Detect which cell encompasses the target text, then output its [X, Y] center coordinate. 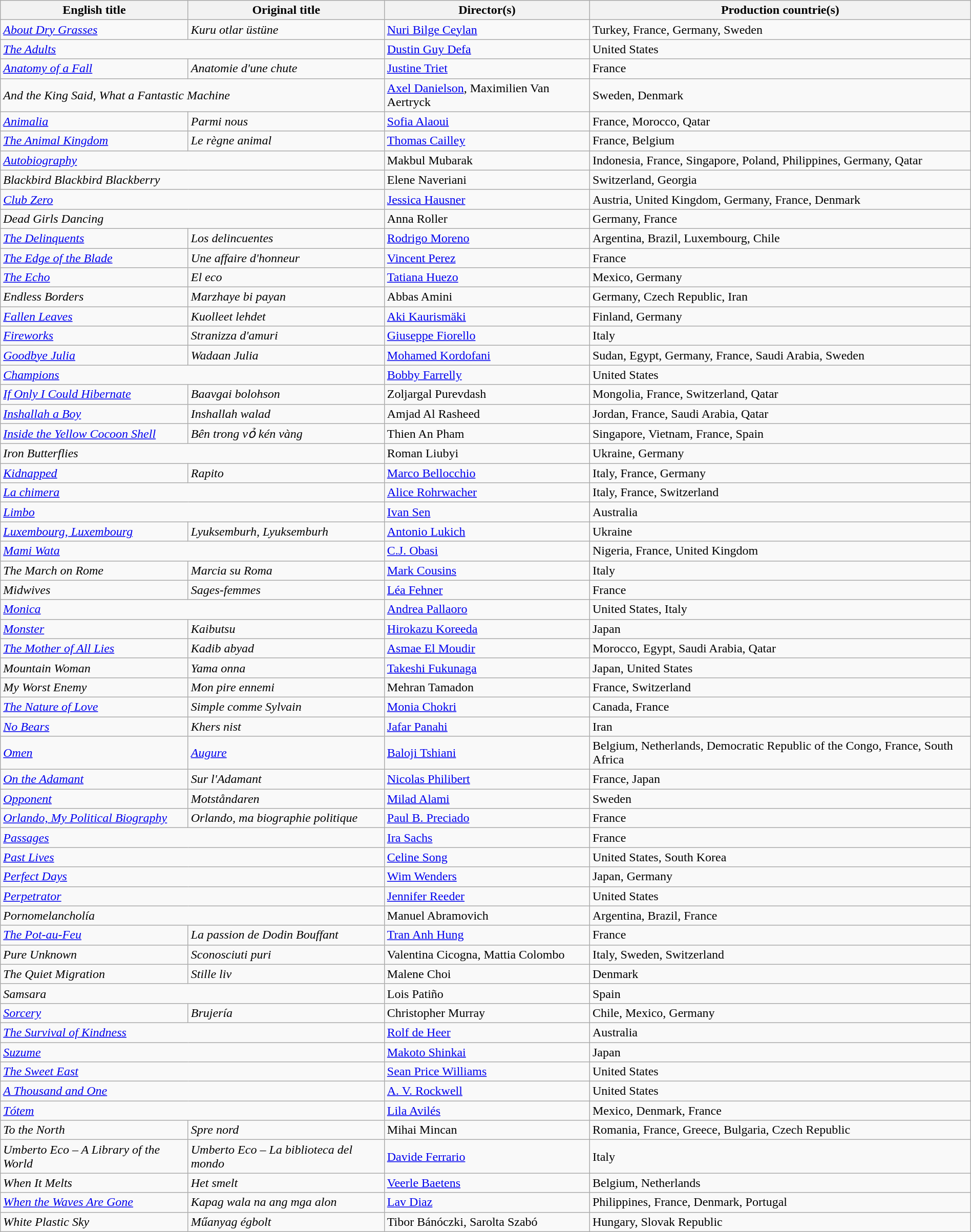
Léa Fehner [487, 590]
Makbul Mubarak [487, 160]
Wadaan Julia [286, 355]
Milad Alami [487, 799]
Malene Choi [487, 974]
France, Japan [780, 779]
The Pot-au-Feu [94, 935]
Simple comme Sylvain [286, 707]
Opponent [94, 799]
Philippines, France, Denmark, Portugal [780, 1202]
The Survival of Kindness [193, 1032]
United States, South Korea [780, 857]
Bên trong vỏ kén vàng [286, 434]
Samsara [193, 993]
France, Switzerland [780, 687]
Wim Wenders [487, 877]
Perpetrator [193, 896]
Japan, Germany [780, 877]
Tibor Bánóczki, Sarolta Szabó [487, 1222]
On the Adamant [94, 779]
Goodbye Julia [94, 355]
Argentina, Brazil, Luxembourg, Chile [780, 238]
Morocco, Egypt, Saudi Arabia, Qatar [780, 648]
Mountain Woman [94, 668]
Argentina, Brazil, France [780, 916]
Tran Anh Hung [487, 935]
Italy, France, Germany [780, 473]
Hungary, Slovak Republic [780, 1222]
Canada, France [780, 707]
Anna Roller [487, 219]
Fallen Leaves [94, 316]
Alice Rohrwacher [487, 493]
Rolf de Heer [487, 1032]
Dead Girls Dancing [193, 219]
Aki Kaurismäki [487, 316]
Orlando, My Political Biography [94, 818]
Justine Triet [487, 69]
Andrea Pallaoro [487, 609]
Zoljargal Purevdash [487, 394]
United States, Italy [780, 609]
Original title [286, 10]
Lyuksemburh, Lyuksemburh [286, 532]
Ivan Sen [487, 512]
Germany, Czech Republic, Iran [780, 297]
Anatomy of a Fall [94, 69]
Takeshi Fukunaga [487, 668]
Kuru otlar üstüne [286, 30]
Paul B. Preciado [487, 818]
Elene Naveriani [487, 180]
Thomas Cailley [487, 141]
Vincent Perez [487, 258]
If Only I Could Hibernate [94, 394]
Kidnapped [94, 473]
About Dry Grasses [94, 30]
Germany, France [780, 219]
Umberto Eco –⁠ La biblioteca del mondo [286, 1156]
Sconosciuti puri [286, 954]
Mehran Tamadon [487, 687]
Roman Liubyi [487, 454]
Luxembourg, Luxembourg [94, 532]
Monica [193, 609]
Műanyag égbolt [286, 1222]
Davide Ferrario [487, 1156]
Past Lives [193, 857]
Inshallah walad [286, 414]
Nuri Bilge Ceylan [487, 30]
Jafar Panahi [487, 727]
When the Waves Are Gone [94, 1202]
Antonio Lukich [487, 532]
Het smelt [286, 1183]
The Edge of the Blade [94, 258]
Sweden [780, 799]
When It Melts [94, 1183]
My Worst Enemy [94, 687]
Mon pire ennemi [286, 687]
Hirokazu Koreeda [487, 629]
Kaibutsu [286, 629]
Jessica Hausner [487, 199]
Nicolas Philibert [487, 779]
English title [94, 10]
Los delincuentes [286, 238]
Sean Price Williams [487, 1072]
To the North [94, 1130]
Baloji Tshiani [487, 753]
Denmark [780, 974]
Mark Cousins [487, 570]
Monia Chokri [487, 707]
France, Morocco, Qatar [780, 121]
El eco [286, 278]
Veerle Baetens [487, 1183]
Une affaire d'honneur [286, 258]
Finland, Germany [780, 316]
Inside the Yellow Cocoon Shell [94, 434]
La passion de Dodin Bouffant [286, 935]
Spre nord [286, 1130]
No Bears [94, 727]
Club Zero [193, 199]
Lila Avilés [487, 1111]
Endless Borders [94, 297]
Jennifer Reeder [487, 896]
Celine Song [487, 857]
Umberto Eco –⁠ A Library of the World [94, 1156]
Le règne animal [286, 141]
Inshallah a Boy [94, 414]
Ukraine, Germany [780, 454]
Khers nist [286, 727]
Rodrigo Moreno [487, 238]
Mami Wata [193, 551]
Switzerland, Georgia [780, 180]
Lav Diaz [487, 1202]
Sudan, Egypt, Germany, France, Saudi Arabia, Sweden [780, 355]
Giuseppe Fiorello [487, 336]
And the King Said, What a Fantastic Machine [193, 95]
Marzhaye bi payan [286, 297]
White Plastic Sky [94, 1222]
Limbo [193, 512]
Jordan, France, Saudi Arabia, Qatar [780, 414]
Bobby Farrelly [487, 375]
Belgium, Netherlands, Democratic Republic of the Congo, France, South Africa [780, 753]
Blackbird Blackbird Blackberry [193, 180]
Perfect Days [193, 877]
Brujería [286, 1013]
Italy, France, Switzerland [780, 493]
Romania, France, Greece, Bulgaria, Czech Republic [780, 1130]
Motståndaren [286, 799]
Asmae El Moudir [487, 648]
Monster [94, 629]
The Animal Kingdom [94, 141]
Sofia Alaoui [487, 121]
Singapore, Vietnam, France, Spain [780, 434]
Iron Butterflies [193, 454]
Production countrie(s) [780, 10]
Director(s) [487, 10]
Ukraine [780, 532]
Spain [780, 993]
Marco Bellocchio [487, 473]
Ira Sachs [487, 838]
The Nature of Love [94, 707]
Amjad Al Rasheed [487, 414]
The March on Rome [94, 570]
Parmi nous [286, 121]
Iran [780, 727]
Mohamed Kordofani [487, 355]
Sweden, Denmark [780, 95]
Passages [193, 838]
La chimera [193, 493]
Dustin Guy Defa [487, 49]
Belgium, Netherlands [780, 1183]
Austria, United Kingdom, Germany, France, Denmark [780, 199]
The Echo [94, 278]
Autobiography [193, 160]
Stille liv [286, 974]
Valentina Cicogna, Mattia Colombo [487, 954]
Axel Danielson, Maximilien Van Aertryck [487, 95]
Tatiana Huezo [487, 278]
Nigeria, France, United Kingdom [780, 551]
Mexico, Denmark, France [780, 1111]
Mongolia, France, Switzerland, Qatar [780, 394]
Indonesia, France, Singapore, Poland, Philippines, Germany, Qatar [780, 160]
The Sweet East [193, 1072]
Anatomie d'une chute [286, 69]
Sages-femmes [286, 590]
Sur l'Adamant [286, 779]
The Delinquents [94, 238]
Kuolleet lehdet [286, 316]
Pure Unknown [94, 954]
Rapito [286, 473]
C.J. Obasi [487, 551]
Marcia su Roma [286, 570]
Christopher Murray [487, 1013]
Animalia [94, 121]
Japan, United States [780, 668]
Baavgai bolohson [286, 394]
Lois Patiño [487, 993]
The Quiet Migration [94, 974]
Fireworks [94, 336]
Turkey, France, Germany, Sweden [780, 30]
Tótem [193, 1111]
Manuel Abramovich [487, 916]
France, Belgium [780, 141]
A Thousand and One [193, 1091]
Midwives [94, 590]
Makoto Shinkai [487, 1052]
Pornomelancholía [193, 916]
A. V. Rockwell [487, 1091]
Augure [286, 753]
Yama onna [286, 668]
Champions [193, 375]
Thien An Pham [487, 434]
Italy, Sweden, Switzerland [780, 954]
Kadib abyad [286, 648]
Orlando, ma biographie politique [286, 818]
Abbas Amini [487, 297]
Suzume [193, 1052]
The Mother of All Lies [94, 648]
Sorcery [94, 1013]
The Adults [193, 49]
Mihai Mincan [487, 1130]
Omen [94, 753]
Chile, Mexico, Germany [780, 1013]
Mexico, Germany [780, 278]
Stranizza d'amuri [286, 336]
Kapag wala na ang mga alon [286, 1202]
